Pinpoint the cell where the given text exists, returning its [X, Y] midpoint coordinate. 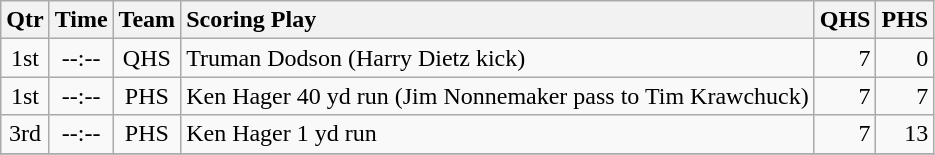
Ken Hager 1 yd run [498, 134]
Time [81, 20]
Ken Hager 40 yd run (Jim Nonnemaker pass to Tim Krawchuck) [498, 96]
13 [905, 134]
Scoring Play [498, 20]
0 [905, 58]
Qtr [25, 20]
Team [147, 20]
3rd [25, 134]
Truman Dodson (Harry Dietz kick) [498, 58]
